Scan for the cell matching the given text and deliver its (X, Y) coordinate at center. 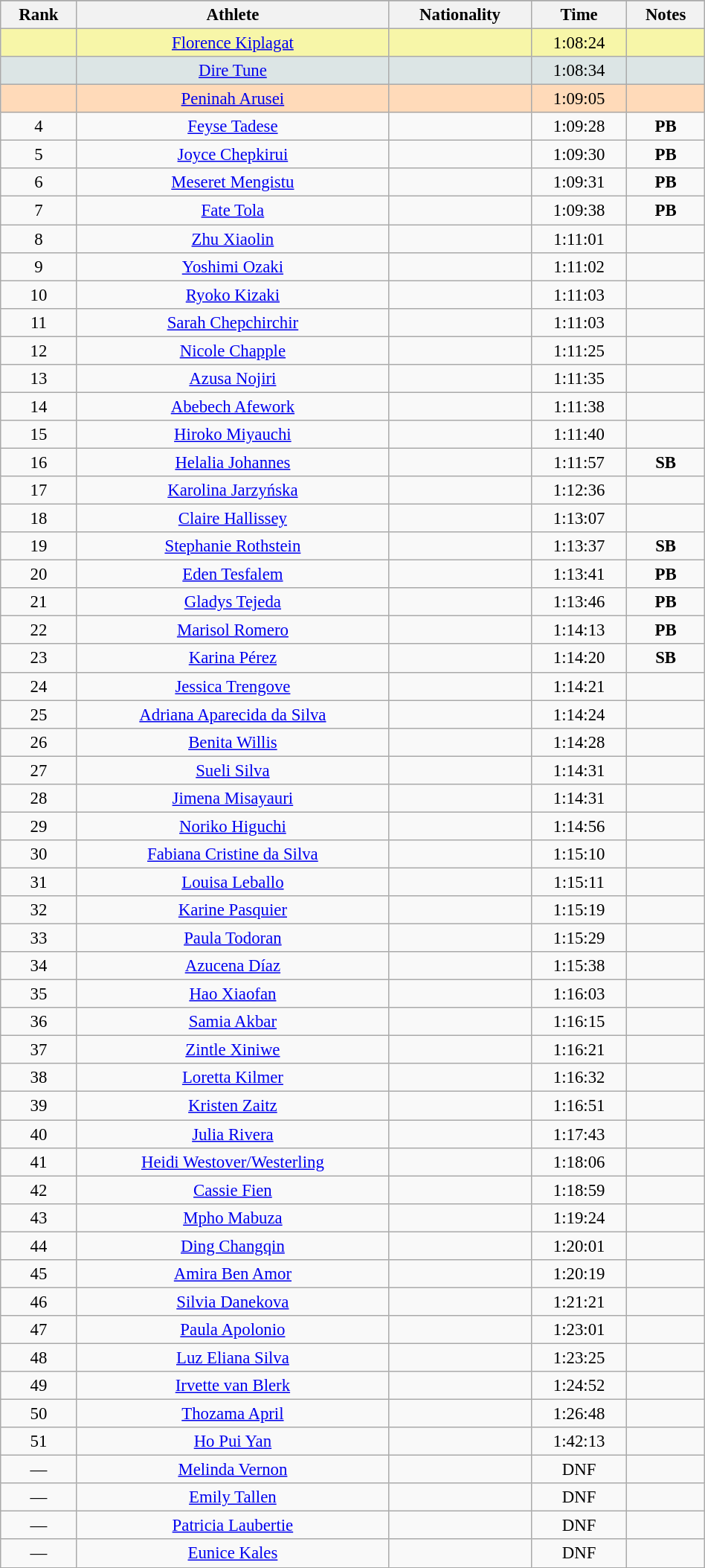
1:17:43 (579, 1134)
18 (39, 519)
51 (39, 1441)
1:13:41 (579, 575)
Gladys Tejeda (233, 602)
1:14:20 (579, 659)
1:16:15 (579, 1022)
Ding Changqin (233, 1246)
Samia Akbar (233, 1022)
21 (39, 602)
Sarah Chepchirchir (233, 322)
Julia Rivera (233, 1134)
17 (39, 490)
25 (39, 714)
48 (39, 1357)
1:08:24 (579, 43)
30 (39, 854)
Thozama April (233, 1414)
50 (39, 1414)
Fate Tola (233, 211)
1:24:52 (579, 1386)
Yoshimi Ozaki (233, 266)
38 (39, 1078)
34 (39, 966)
Meseret Mengistu (233, 182)
39 (39, 1106)
49 (39, 1386)
Eunice Kales (233, 1554)
1:18:59 (579, 1190)
44 (39, 1246)
Louisa Leballo (233, 882)
1:09:05 (579, 99)
Feyse Tadese (233, 127)
9 (39, 266)
10 (39, 295)
Claire Hallissey (233, 519)
16 (39, 462)
Loretta Kilmer (233, 1078)
1:16:21 (579, 1050)
Stephanie Rothstein (233, 546)
1:20:01 (579, 1246)
46 (39, 1302)
Silvia Danekova (233, 1302)
1:20:19 (579, 1274)
11 (39, 322)
33 (39, 938)
31 (39, 882)
1:11:02 (579, 266)
1:16:51 (579, 1106)
Karolina Jarzyńska (233, 490)
1:18:06 (579, 1162)
Jessica Trengove (233, 686)
1:16:03 (579, 994)
26 (39, 742)
Ho Pui Yan (233, 1441)
1:09:31 (579, 182)
15 (39, 435)
Patricia Laubertie (233, 1526)
1:11:57 (579, 462)
Hiroko Miyauchi (233, 435)
1:42:13 (579, 1441)
Athlete (233, 15)
45 (39, 1274)
1:14:28 (579, 742)
1:12:36 (579, 490)
1:15:19 (579, 910)
Zhu Xiaolin (233, 239)
Florence Kiplagat (233, 43)
8 (39, 239)
37 (39, 1050)
Paula Todoran (233, 938)
Irvette van Blerk (233, 1386)
1:11:35 (579, 379)
1:11:01 (579, 239)
Jimena Misayauri (233, 799)
6 (39, 182)
27 (39, 770)
29 (39, 826)
Kristen Zaitz (233, 1106)
4 (39, 127)
Notes (666, 15)
Rank (39, 15)
1:11:38 (579, 406)
1:21:21 (579, 1302)
12 (39, 351)
Noriko Higuchi (233, 826)
Abebech Afework (233, 406)
5 (39, 155)
Amira Ben Amor (233, 1274)
22 (39, 630)
1:11:25 (579, 351)
Heidi Westover/Westerling (233, 1162)
Benita Willis (233, 742)
Karina Pérez (233, 659)
1:23:01 (579, 1330)
1:13:07 (579, 519)
42 (39, 1190)
1:14:13 (579, 630)
1:08:34 (579, 71)
Time (579, 15)
Joyce Chepkirui (233, 155)
Cassie Fien (233, 1190)
1:14:24 (579, 714)
1:15:10 (579, 854)
Marisol Romero (233, 630)
Mpho Mabuza (233, 1217)
41 (39, 1162)
Azusa Nojiri (233, 379)
14 (39, 406)
Emily Tallen (233, 1497)
35 (39, 994)
1:15:11 (579, 882)
Adriana Aparecida da Silva (233, 714)
23 (39, 659)
36 (39, 1022)
1:09:30 (579, 155)
1:19:24 (579, 1217)
Ryoko Kizaki (233, 295)
Paula Apolonio (233, 1330)
24 (39, 686)
32 (39, 910)
Nicole Chapple (233, 351)
1:14:21 (579, 686)
Sueli Silva (233, 770)
1:15:29 (579, 938)
1:13:37 (579, 546)
1:13:46 (579, 602)
28 (39, 799)
20 (39, 575)
1:15:38 (579, 966)
1:16:32 (579, 1078)
19 (39, 546)
Peninah Arusei (233, 99)
47 (39, 1330)
13 (39, 379)
Dire Tune (233, 71)
Hao Xiaofan (233, 994)
43 (39, 1217)
Melinda Vernon (233, 1470)
Nationality (460, 15)
Zintle Xiniwe (233, 1050)
Fabiana Cristine da Silva (233, 854)
1:23:25 (579, 1357)
1:26:48 (579, 1414)
Helalia Johannes (233, 462)
Luz Eliana Silva (233, 1357)
1:09:38 (579, 211)
Karine Pasquier (233, 910)
40 (39, 1134)
7 (39, 211)
1:14:56 (579, 826)
Azucena Díaz (233, 966)
1:09:28 (579, 127)
Eden Tesfalem (233, 575)
1:11:40 (579, 435)
